Extract the [X, Y] coordinate from the center of the cell holding the provided text.  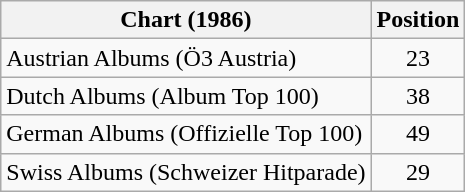
23 [418, 58]
German Albums (Offizielle Top 100) [186, 134]
Swiss Albums (Schweizer Hitparade) [186, 172]
Position [418, 20]
38 [418, 96]
49 [418, 134]
Dutch Albums (Album Top 100) [186, 96]
29 [418, 172]
Austrian Albums (Ö3 Austria) [186, 58]
Chart (1986) [186, 20]
